Extract the [x, y] coordinate from the center of the cell holding the provided text.  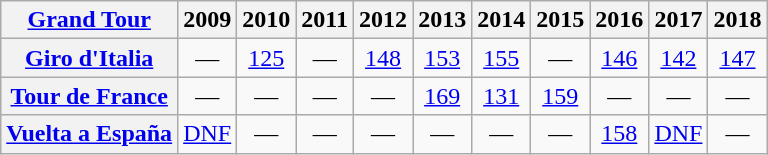
Vuelta a España [90, 134]
131 [502, 96]
Grand Tour [90, 20]
153 [442, 58]
2014 [502, 20]
158 [620, 134]
2013 [442, 20]
146 [620, 58]
2010 [266, 20]
159 [560, 96]
2011 [325, 20]
Tour de France [90, 96]
2018 [738, 20]
155 [502, 58]
2015 [560, 20]
Giro d'Italia [90, 58]
2012 [384, 20]
148 [384, 58]
169 [442, 96]
2017 [678, 20]
125 [266, 58]
2009 [208, 20]
142 [678, 58]
147 [738, 58]
2016 [620, 20]
